Find where the given text appears and provide that cell's center as [x, y] coordinate. 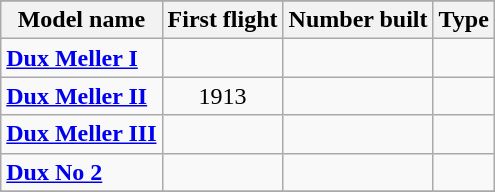
Number built [358, 20]
First flight [222, 20]
Dux Meller II [82, 96]
Dux No 2 [82, 172]
1913 [222, 96]
Type [464, 20]
Dux Meller I [82, 58]
Model name [82, 20]
Dux Meller III [82, 134]
